Identify which cell holds the provided text, then report its (x, y) central coordinate. 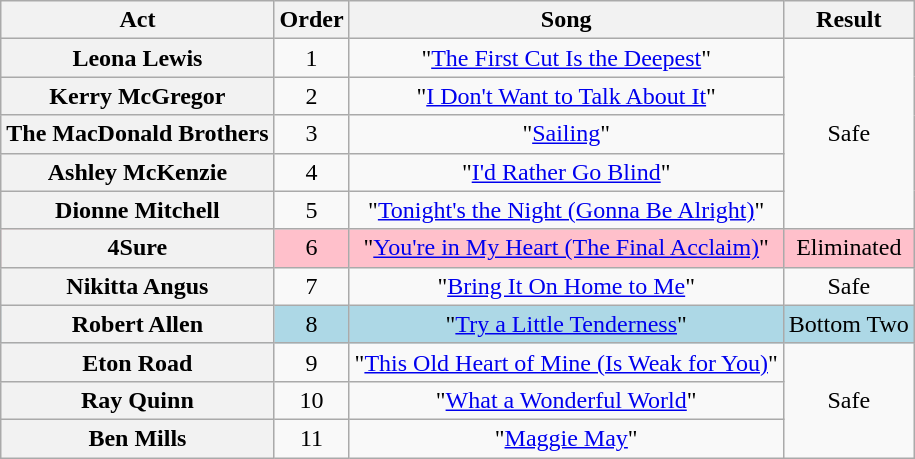
"What a Wonderful World" (566, 400)
10 (312, 400)
Eliminated (848, 248)
Leona Lewis (138, 58)
1 (312, 58)
Nikitta Angus (138, 286)
Bottom Two (848, 324)
"Try a Little Tenderness" (566, 324)
Eton Road (138, 362)
Ashley McKenzie (138, 172)
Song (566, 20)
7 (312, 286)
"The First Cut Is the Deepest" (566, 58)
3 (312, 134)
"I'd Rather Go Blind" (566, 172)
Robert Allen (138, 324)
Ray Quinn (138, 400)
The MacDonald Brothers (138, 134)
6 (312, 248)
"Tonight's the Night (Gonna Be Alright)" (566, 210)
"This Old Heart of Mine (Is Weak for You)" (566, 362)
Result (848, 20)
4 (312, 172)
2 (312, 96)
"Maggie May" (566, 438)
4Sure (138, 248)
Dionne Mitchell (138, 210)
8 (312, 324)
"I Don't Want to Talk About It" (566, 96)
9 (312, 362)
Order (312, 20)
"Sailing" (566, 134)
Kerry McGregor (138, 96)
5 (312, 210)
Act (138, 20)
Ben Mills (138, 438)
11 (312, 438)
"Bring It On Home to Me" (566, 286)
"You're in My Heart (The Final Acclaim)" (566, 248)
